Find where the given text appears and provide that cell's center as (x, y) coordinate. 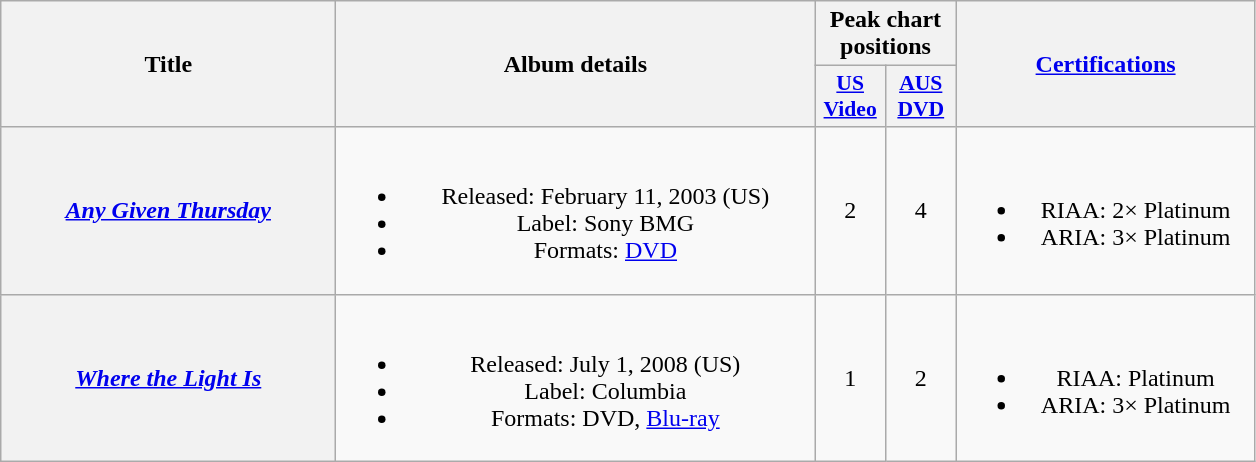
1 (850, 378)
Where the Light Is (168, 378)
RIAA: 2× PlatinumARIA: 3× Platinum (1106, 210)
USVideo (850, 96)
Album details (576, 64)
RIAA: PlatinumARIA: 3× Platinum (1106, 378)
Title (168, 64)
Released: February 11, 2003 (US)Label: Sony BMGFormats: DVD (576, 210)
Any Given Thursday (168, 210)
Peak chart positions (886, 34)
4 (920, 210)
Certifications (1106, 64)
Released: July 1, 2008 (US)Label: ColumbiaFormats: DVD, Blu-ray (576, 378)
AUSDVD (920, 96)
